Return the (x, y) coordinate for the center point of the cell that contains the specified text.  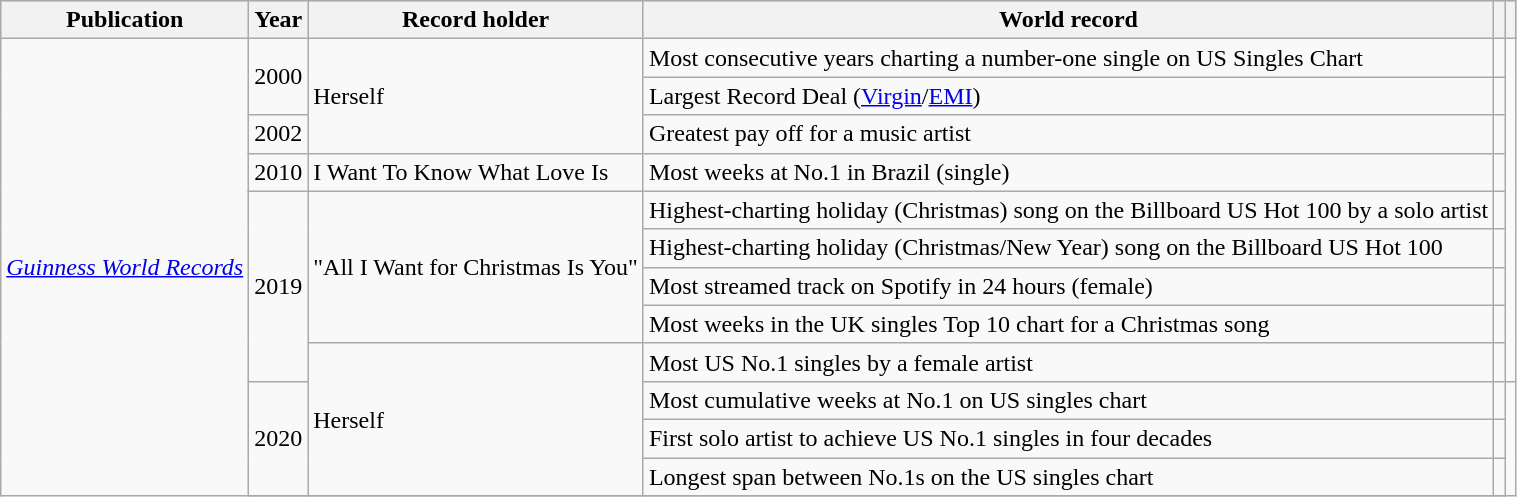
"All I Want for Christmas Is You" (476, 267)
First solo artist to achieve US No.1 singles in four decades (1068, 438)
2020 (278, 438)
2010 (278, 172)
Highest-charting holiday (Christmas) song on the Billboard US Hot 100 by a solo artist (1068, 210)
Largest Record Deal (Virgin/EMI) (1068, 96)
2019 (278, 286)
Record holder (476, 20)
2000 (278, 77)
I Want To Know What Love Is (476, 172)
2002 (278, 134)
Longest span between No.1s on the US singles chart (1068, 477)
Publication (125, 20)
World record (1068, 20)
Highest-charting holiday (Christmas/New Year) song on the Billboard US Hot 100 (1068, 248)
Most consecutive years charting a number-one single on US Singles Chart (1068, 58)
Year (278, 20)
Most streamed track on Spotify in 24 hours (female) (1068, 286)
Greatest pay off for a music artist (1068, 134)
Most US No.1 singles by a female artist (1068, 362)
Most cumulative weeks at No.1 on US singles chart (1068, 400)
Most weeks at No.1 in Brazil (single) (1068, 172)
Guinness World Records (125, 268)
Most weeks in the UK singles Top 10 chart for a Christmas song (1068, 324)
